Output the [X, Y] coordinate of the center of the cell containing the given text.  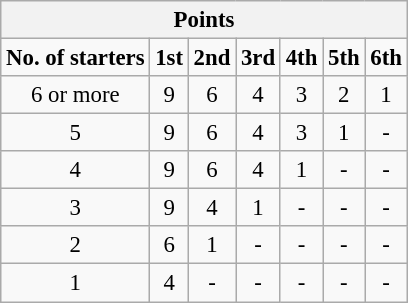
No. of starters [76, 58]
2nd [212, 58]
Points [204, 20]
5th [344, 58]
3rd [258, 58]
4th [301, 58]
5 [76, 133]
1st [169, 58]
6 or more [76, 95]
6th [386, 58]
